Pinpoint the cell where the given text exists, returning its (x, y) midpoint coordinate. 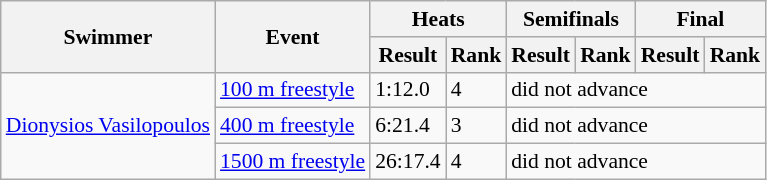
100 m freestyle (292, 90)
Event (292, 36)
26:17.4 (408, 162)
Swimmer (108, 36)
Heats (438, 19)
400 m freestyle (292, 126)
3 (476, 126)
1:12.0 (408, 90)
Semifinals (570, 19)
1500 m freestyle (292, 162)
Dionysios Vasilopoulos (108, 126)
Final (700, 19)
6:21.4 (408, 126)
